For the text-containing cell, return its midpoint in (X, Y) coordinate format. 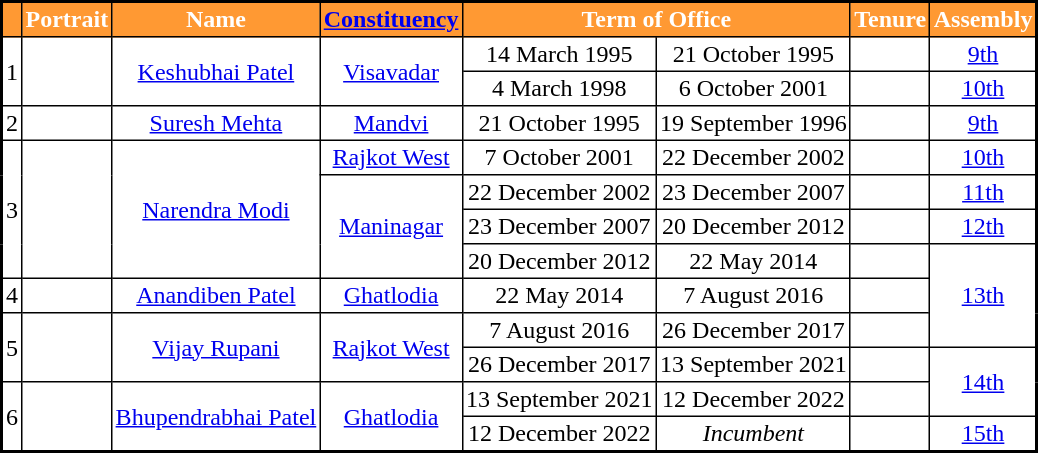
13th (984, 296)
4 March 1998 (559, 88)
19 September 1996 (753, 123)
1 (12, 72)
4 (12, 295)
Constituency (391, 20)
14 March 1995 (559, 54)
Name (216, 20)
Narendra Modi (216, 209)
Bhupendrabhai Patel (216, 417)
6 (12, 417)
7 October 2001 (559, 157)
5 (12, 348)
3 (12, 209)
Maninagar (391, 227)
Vijay Rupani (216, 348)
Assembly (984, 20)
14th (984, 382)
Portrait (67, 20)
Tenure (890, 20)
Incumbent (753, 434)
Keshubhai Patel (216, 72)
Anandiben Patel (216, 295)
11th (984, 192)
2 (12, 123)
Mandvi (391, 123)
12th (984, 226)
Term of Office (656, 20)
Visavadar (391, 72)
15th (984, 434)
6 October 2001 (753, 88)
Suresh Mehta (216, 123)
